Detect which cell encompasses the target text, then output its [X, Y] center coordinate. 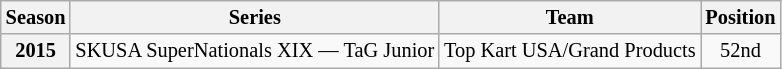
Season [36, 17]
52nd [741, 51]
SKUSA SuperNationals XIX — TaG Junior [254, 51]
Series [254, 17]
Team [570, 17]
Position [741, 17]
Top Kart USA/Grand Products [570, 51]
2015 [36, 51]
